Find where the given text appears and provide that cell's center as (X, Y) coordinate. 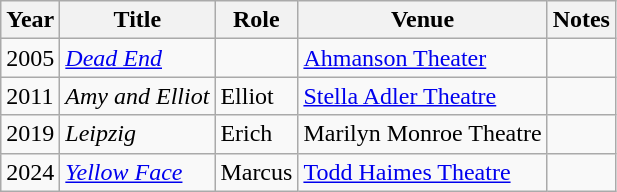
2011 (30, 96)
Erich (256, 134)
Role (256, 20)
Stella Adler Theatre (422, 96)
Marilyn Monroe Theatre (422, 134)
Dead End (138, 58)
Marcus (256, 172)
Ahmanson Theater (422, 58)
2024 (30, 172)
Venue (422, 20)
2005 (30, 58)
Amy and Elliot (138, 96)
Yellow Face (138, 172)
Todd Haimes Theatre (422, 172)
2019 (30, 134)
Notes (581, 20)
Title (138, 20)
Elliot (256, 96)
Leipzig (138, 134)
Year (30, 20)
